Find where the given text appears and provide that cell's center as [X, Y] coordinate. 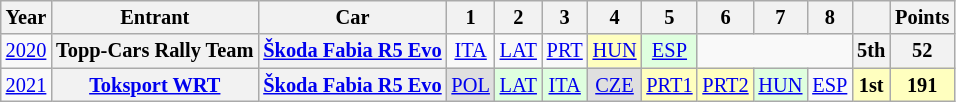
7 [781, 17]
Car [352, 17]
6 [725, 17]
3 [565, 17]
2 [518, 17]
52 [922, 51]
8 [830, 17]
POL [471, 85]
PRT1 [669, 85]
4 [615, 17]
5 [669, 17]
5th [871, 51]
Toksport WRT [154, 85]
191 [922, 85]
PRT [565, 51]
1st [871, 85]
Topp-Cars Rally Team [154, 51]
1 [471, 17]
Points [922, 17]
CZE [615, 85]
2020 [26, 51]
Entrant [154, 17]
PRT2 [725, 85]
Year [26, 17]
2021 [26, 85]
